Provide the [X, Y] coordinate of the cell's center where the given text is located.  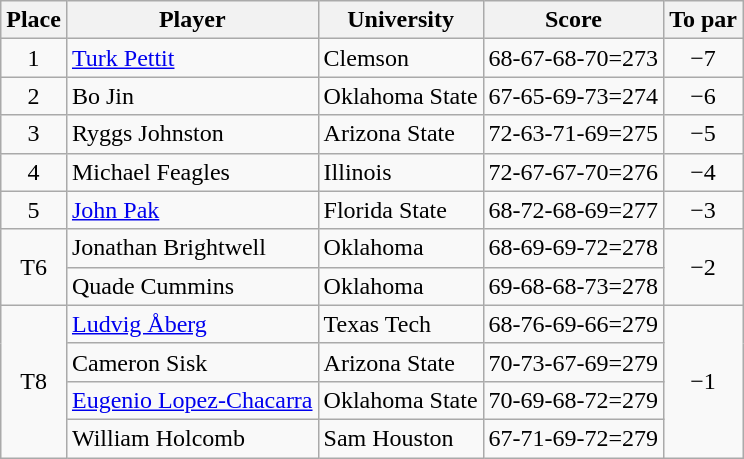
Ryggs Johnston [192, 134]
67-65-69-73=274 [574, 96]
Player [192, 20]
Texas Tech [400, 324]
68-72-68-69=277 [574, 210]
T6 [34, 267]
Sam Houston [400, 438]
−7 [704, 58]
Clemson [400, 58]
68-76-69-66=279 [574, 324]
72-63-71-69=275 [574, 134]
−4 [704, 172]
Eugenio Lopez-Chacarra [192, 400]
Illinois [400, 172]
72-67-67-70=276 [574, 172]
−3 [704, 210]
University [400, 20]
69-68-68-73=278 [574, 286]
Michael Feagles [192, 172]
−6 [704, 96]
Turk Pettit [192, 58]
Place [34, 20]
John Pak [192, 210]
3 [34, 134]
−2 [704, 267]
−1 [704, 381]
4 [34, 172]
−5 [704, 134]
Cameron Sisk [192, 362]
Jonathan Brightwell [192, 248]
Ludvig Åberg [192, 324]
1 [34, 58]
T8 [34, 381]
70-73-67-69=279 [574, 362]
68-67-68-70=273 [574, 58]
Bo Jin [192, 96]
Score [574, 20]
5 [34, 210]
Quade Cummins [192, 286]
To par [704, 20]
William Holcomb [192, 438]
Florida State [400, 210]
70-69-68-72=279 [574, 400]
2 [34, 96]
67-71-69-72=279 [574, 438]
68-69-69-72=278 [574, 248]
